Search for the cell housing the specified text and yield its (X, Y) center coordinate. 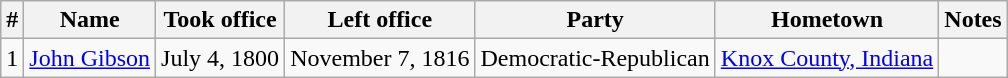
Left office (380, 20)
# (12, 20)
July 4, 1800 (220, 58)
Notes (973, 20)
Party (595, 20)
John Gibson (90, 58)
Knox County, Indiana (826, 58)
Name (90, 20)
1 (12, 58)
Took office (220, 20)
Democratic-Republican (595, 58)
November 7, 1816 (380, 58)
Hometown (826, 20)
